Extract the [x, y] coordinate from the center of the cell holding the provided text.  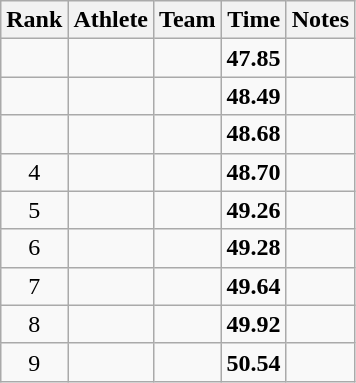
47.85 [254, 58]
8 [34, 324]
49.26 [254, 210]
4 [34, 172]
5 [34, 210]
7 [34, 286]
9 [34, 362]
49.28 [254, 248]
6 [34, 248]
48.49 [254, 96]
48.68 [254, 134]
49.92 [254, 324]
Time [254, 20]
Team [188, 20]
Athlete [111, 20]
Rank [34, 20]
48.70 [254, 172]
49.64 [254, 286]
Notes [320, 20]
50.54 [254, 362]
